Search for the cell housing the specified text and yield its (x, y) center coordinate. 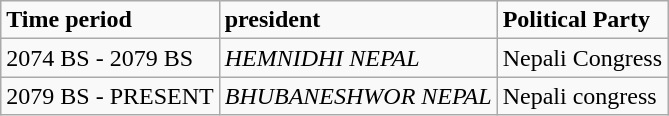
Time period (110, 20)
2074 BS - 2079 BS (110, 58)
president (358, 20)
Nepali congress (582, 96)
Political Party (582, 20)
BHUBANESHWOR NEPAL (358, 96)
2079 BS - PRESENT (110, 96)
HEMNIDHI NEPAL (358, 58)
Nepali Congress (582, 58)
